Output the [x, y] coordinate of the center of the cell containing the given text.  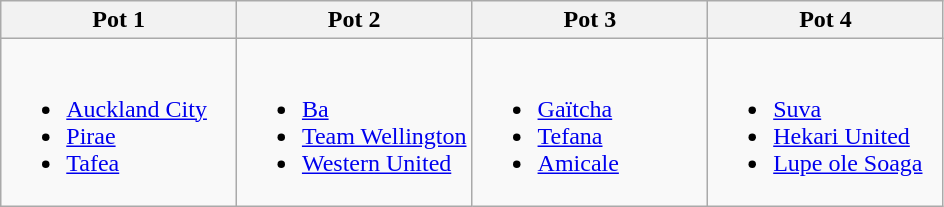
Ba Team Wellington Western United [354, 122]
Pot 3 [590, 20]
Suva Hekari United Lupe ole Soaga [826, 122]
Gaïtcha Tefana Amicale [590, 122]
Pot 1 [119, 20]
Pot 2 [354, 20]
Auckland City Pirae Tafea [119, 122]
Pot 4 [826, 20]
